For the text-containing cell, return its midpoint in (x, y) coordinate format. 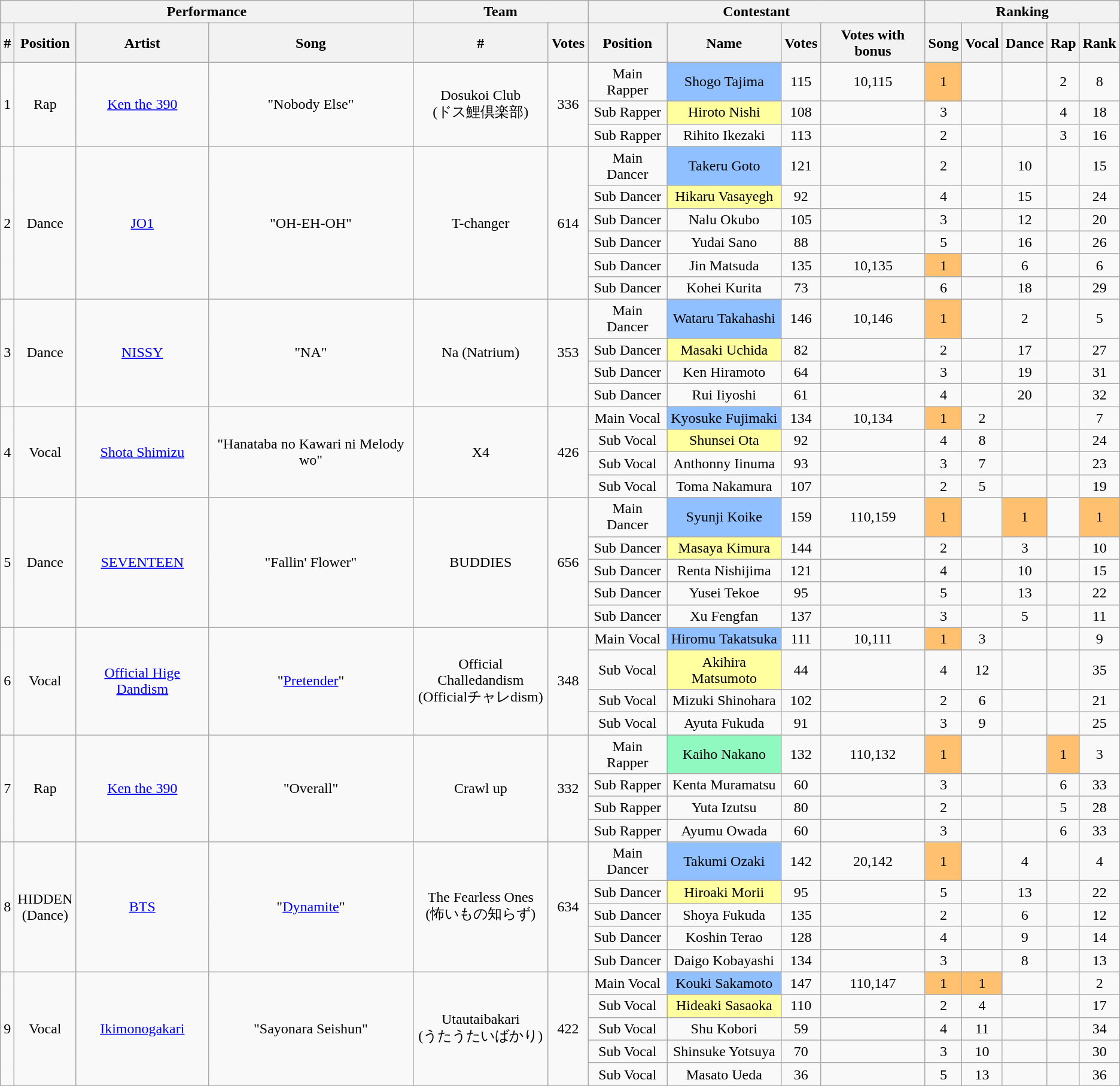
110,132 (873, 754)
10,115 (873, 81)
30 (1100, 1051)
110,147 (873, 983)
111 (801, 639)
27 (1100, 350)
Yuta Izutsu (724, 808)
26 (1100, 242)
Shinsuke Yotsuya (724, 1051)
10,111 (873, 639)
Ken Hiramoto (724, 373)
Kohei Kurita (724, 288)
336 (568, 104)
132 (801, 754)
Rihito Ikezaki (724, 135)
Dosukoi Club(ドス鯉倶楽部) (480, 104)
JO1 (142, 222)
Xu Fengfan (724, 616)
Daigo Kobayashi (724, 960)
108 (801, 112)
Hiroaki Morii (724, 892)
10,134 (873, 418)
Toma Nakamura (724, 486)
147 (801, 983)
"Nobody Else" (311, 104)
Shoya Fukuda (724, 915)
X4 (480, 452)
Shogo Tajima (724, 81)
23 (1100, 463)
91 (801, 723)
31 (1100, 373)
Masaki Uchida (724, 350)
Renta Nishijima (724, 571)
28 (1100, 808)
Rank (1100, 43)
80 (801, 808)
614 (568, 222)
348 (568, 681)
634 (568, 907)
Utautaibakari(うたうたいばかり) (480, 1029)
137 (801, 616)
332 (568, 788)
64 (801, 373)
128 (801, 938)
88 (801, 242)
110 (801, 1006)
"Dynamite" (311, 907)
Nalu Okubo (724, 219)
Akihira Matsumoto (724, 670)
Hiromu Takatsuka (724, 639)
142 (801, 861)
"OH-EH-OH" (311, 222)
Shota Shimizu (142, 452)
Na (Natrium) (480, 353)
BUDDIES (480, 562)
144 (801, 548)
73 (801, 288)
107 (801, 486)
29 (1100, 288)
Anthonny Iinuma (724, 463)
BTS (142, 907)
Rui Iiyoshi (724, 395)
Hiroto Nishi (724, 112)
10,146 (873, 318)
61 (801, 395)
Takumi Ozaki (724, 861)
Masato Ueda (724, 1074)
Kouki Sakamoto (724, 983)
21 (1100, 700)
Koshin Terao (724, 938)
59 (801, 1029)
"Fallin' Flower" (311, 562)
Official Challedandism(Officialチャレdism) (480, 681)
Team (500, 12)
Official Hige Dandism (142, 681)
34 (1100, 1029)
The Fearless Ones(怖いもの知らず) (480, 907)
NISSY (142, 353)
35 (1100, 670)
93 (801, 463)
102 (801, 700)
Hikaru Vasayegh (724, 197)
656 (568, 562)
Kaiho Nakano (724, 754)
Jin Matsuda (724, 265)
Performance (207, 12)
Ayumu Owada (724, 831)
70 (801, 1051)
"Sayonara Seishun" (311, 1029)
105 (801, 219)
Yudai Sano (724, 242)
Shu Kobori (724, 1029)
353 (568, 353)
44 (801, 670)
25 (1100, 723)
Ikimonogakari (142, 1029)
159 (801, 517)
Ranking (1022, 12)
Yusei Tekoe (724, 593)
"Overall" (311, 788)
Mizuki Shinohara (724, 700)
Syunji Koike (724, 517)
Ayuta Fukuda (724, 723)
Hideaki Sasaoka (724, 1006)
Masaya Kimura (724, 548)
HIDDEN(Dance) (45, 907)
10,135 (873, 265)
Artist (142, 43)
Kyosuke Fujimaki (724, 418)
SEVENTEEN (142, 562)
115 (801, 81)
"Hanataba no Kawari ni Melody wo" (311, 452)
Votes with bonus (873, 43)
422 (568, 1029)
14 (1100, 938)
82 (801, 350)
113 (801, 135)
T-changer (480, 222)
20,142 (873, 861)
426 (568, 452)
146 (801, 318)
"NA" (311, 353)
Name (724, 43)
Crawl up (480, 788)
"Pretender" (311, 681)
Contestant (756, 12)
Shunsei Ota (724, 441)
110,159 (873, 517)
32 (1100, 395)
Kenta Muramatsu (724, 785)
Wataru Takahashi (724, 318)
Takeru Goto (724, 166)
